Find where the given text appears and provide that cell's center as (X, Y) coordinate. 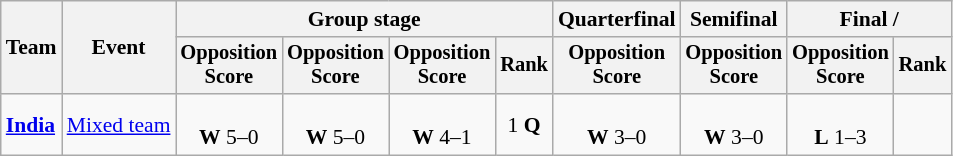
India (32, 124)
W 4–1 (442, 124)
Group stage (364, 19)
Mixed team (119, 124)
Final / (869, 19)
1 Q (524, 124)
Team (32, 48)
L 1–3 (840, 124)
Quarterfinal (617, 19)
Event (119, 48)
Semifinal (734, 19)
